Scan for the cell matching the given text and deliver its [x, y] coordinate at center. 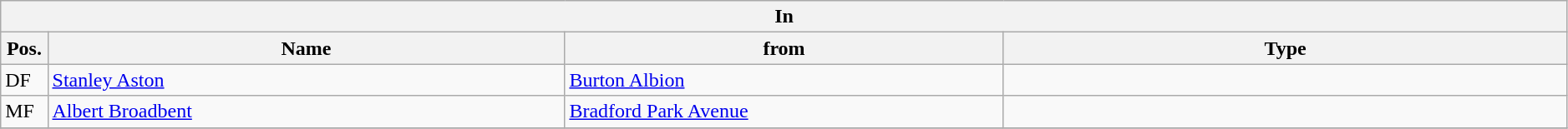
from [784, 48]
Stanley Aston [306, 80]
Pos. [24, 48]
In [784, 17]
DF [24, 80]
Albert Broadbent [306, 112]
Burton Albion [784, 80]
Bradford Park Avenue [784, 112]
Type [1285, 48]
MF [24, 112]
Name [306, 48]
